Extract the (X, Y) coordinate from the center of the cell holding the provided text.  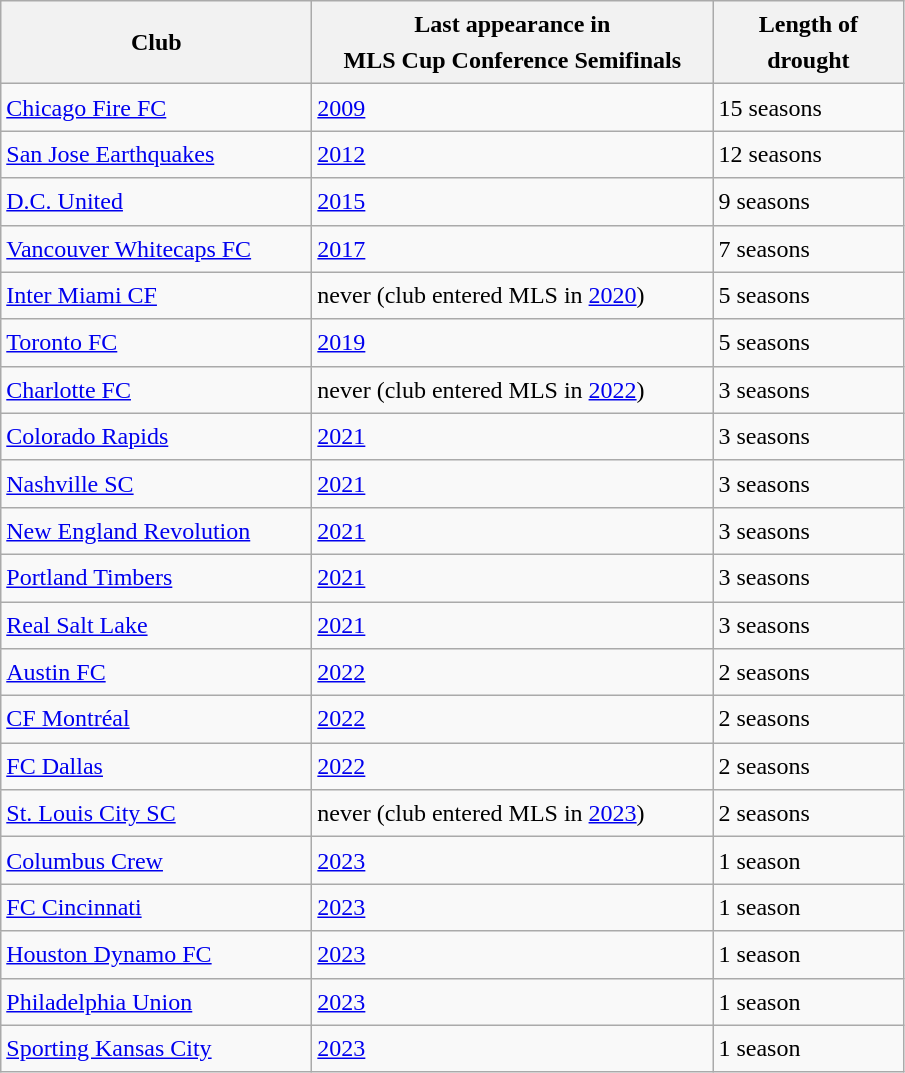
San Jose Earthquakes (156, 154)
Colorado Rapids (156, 436)
Charlotte FC (156, 390)
Houston Dynamo FC (156, 954)
Real Salt Lake (156, 626)
Toronto FC (156, 342)
CF Montréal (156, 720)
never (club entered MLS in 2023) (512, 814)
Length of drought (808, 42)
Last appearance in MLS Cup Conference Semifinals (512, 42)
FC Cincinnati (156, 908)
12 seasons (808, 154)
2012 (512, 154)
Columbus Crew (156, 860)
never (club entered MLS in 2022) (512, 390)
2009 (512, 108)
Portland Timbers (156, 578)
7 seasons (808, 248)
Club (156, 42)
9 seasons (808, 202)
Inter Miami CF (156, 296)
Chicago Fire FC (156, 108)
D.C. United (156, 202)
2019 (512, 342)
2017 (512, 248)
Philadelphia Union (156, 1002)
15 seasons (808, 108)
never (club entered MLS in 2020) (512, 296)
Vancouver Whitecaps FC (156, 248)
FC Dallas (156, 766)
Austin FC (156, 672)
St. Louis City SC (156, 814)
Sporting Kansas City (156, 1048)
Nashville SC (156, 484)
2015 (512, 202)
New England Revolution (156, 530)
